Output the [x, y] coordinate of the center of the cell containing the given text.  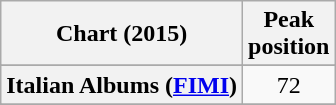
Peakposition [289, 34]
Chart (2015) [122, 34]
72 [289, 85]
Italian Albums (FIMI) [122, 85]
